Search for the cell housing the specified text and yield its [X, Y] center coordinate. 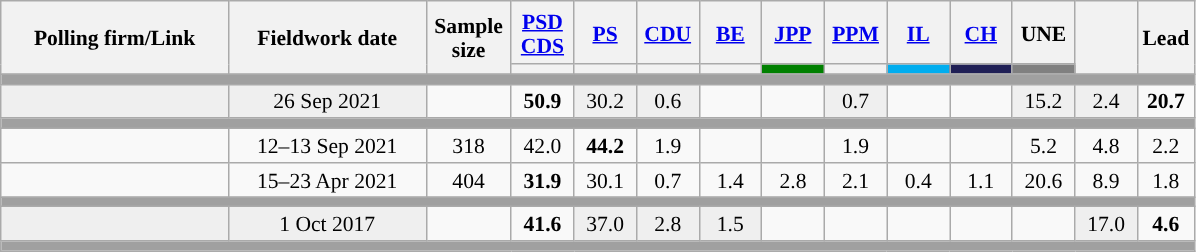
44.2 [606, 146]
17.0 [1106, 224]
Polling firm/Link [115, 38]
Fieldwork date [327, 38]
IL [918, 32]
30.1 [606, 180]
BE [730, 32]
JPP [794, 32]
404 [468, 180]
1 Oct 2017 [327, 224]
PS [606, 32]
2.1 [856, 180]
20.6 [1044, 180]
50.9 [542, 101]
2.2 [1166, 146]
8.9 [1106, 180]
37.0 [606, 224]
12–13 Sep 2021 [327, 146]
26 Sep 2021 [327, 101]
1.1 [982, 180]
15–23 Apr 2021 [327, 180]
318 [468, 146]
15.2 [1044, 101]
30.2 [606, 101]
41.6 [542, 224]
PSDCDS [542, 32]
CDU [668, 32]
UNE [1044, 32]
0.4 [918, 180]
PPM [856, 32]
0.6 [668, 101]
5.2 [1044, 146]
2.4 [1106, 101]
42.0 [542, 146]
4.6 [1166, 224]
1.4 [730, 180]
CH [982, 32]
1.8 [1166, 180]
Lead [1166, 38]
31.9 [542, 180]
4.8 [1106, 146]
20.7 [1166, 101]
1.5 [730, 224]
Sample size [468, 38]
